Output the (x, y) coordinate of the center of the cell containing the given text.  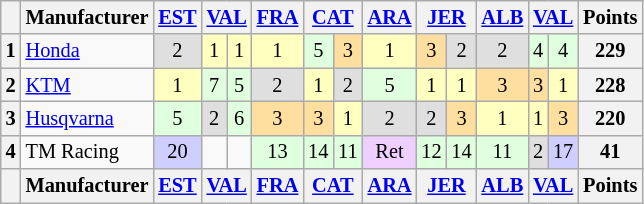
Husqvarna (88, 118)
229 (610, 51)
220 (610, 118)
228 (610, 85)
KTM (88, 85)
12 (431, 152)
6 (240, 118)
TM Racing (88, 152)
17 (563, 152)
41 (610, 152)
20 (177, 152)
Honda (88, 51)
13 (278, 152)
Ret (390, 152)
7 (214, 85)
